Return (x, y) of the center of cell containing provided text 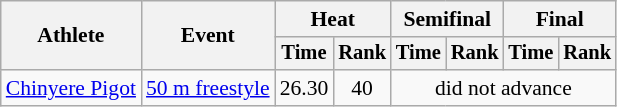
26.30 (304, 88)
Event (208, 36)
Heat (333, 19)
50 m freestyle (208, 88)
Semifinal (447, 19)
Athlete (71, 36)
40 (362, 88)
did not advance (504, 88)
Final (559, 19)
Chinyere Pigot (71, 88)
